Locate the cell with the specified text and output its (x, y) center coordinate. 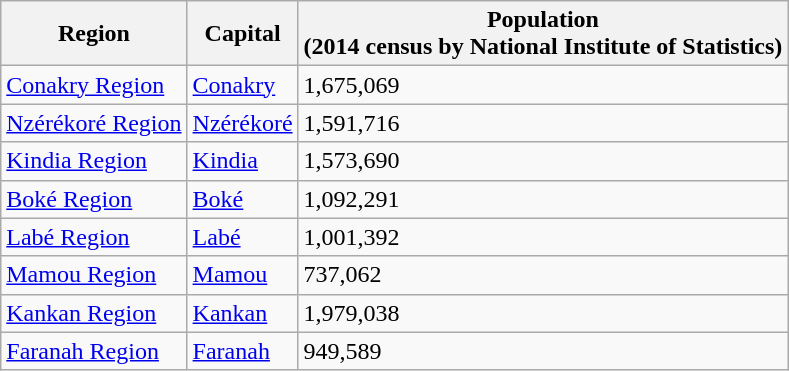
Capital (242, 34)
1,092,291 (543, 199)
Region (94, 34)
949,589 (543, 351)
Labé (242, 237)
737,062 (543, 275)
Conakry (242, 85)
Mamou Region (94, 275)
Kankan Region (94, 313)
Labé Region (94, 237)
Boké (242, 199)
Faranah (242, 351)
1,979,038 (543, 313)
1,591,716 (543, 123)
Conakry Region (94, 85)
Mamou (242, 275)
Population (2014 census by National Institute of Statistics) (543, 34)
1,001,392 (543, 237)
Kindia (242, 161)
Kankan (242, 313)
Nzérékoré (242, 123)
Boké Region (94, 199)
1,675,069 (543, 85)
Faranah Region (94, 351)
Nzérékoré Region (94, 123)
Kindia Region (94, 161)
1,573,690 (543, 161)
